Output the (x, y) coordinate of the center of the cell containing the given text.  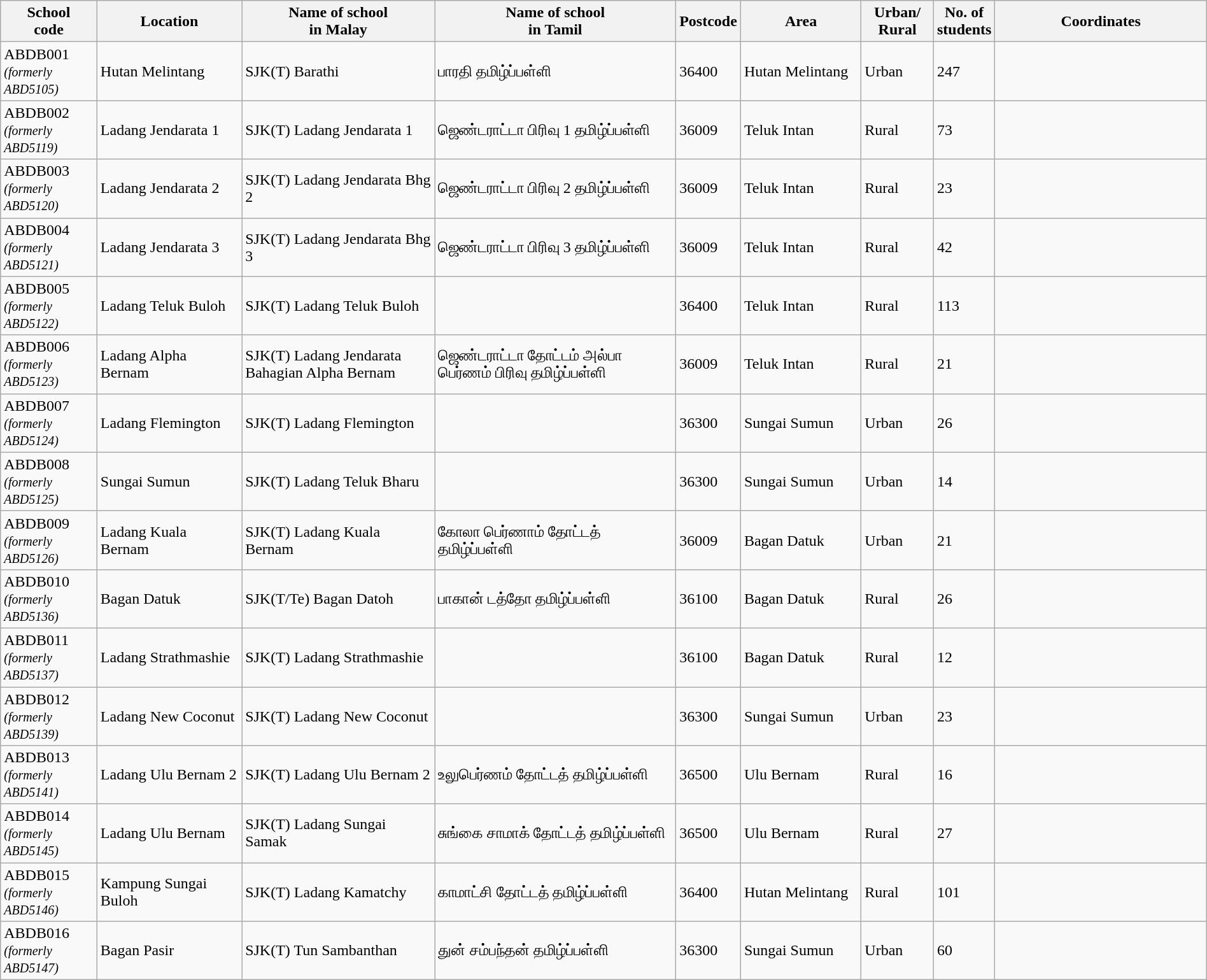
பாரதி தமிழ்ப்பள்ளி (555, 71)
Urban/Rural (898, 22)
SJK(T) Ladang Kamatchy (339, 892)
ABDB009(formerly ABD5126) (49, 540)
Ladang Alpha Bernam (169, 364)
Area (801, 22)
ஜெண்டராட்டா பிரிவு 3 தமிழ்ப்பள்ளி (555, 247)
16 (964, 775)
ABDB014(formerly ABD5145) (49, 834)
ABDB005(formerly ABD5122) (49, 306)
Location (169, 22)
Coordinates (1101, 22)
ABDB006(formerly ABD5123) (49, 364)
SJK(T) Tun Sambanthan (339, 951)
Name of schoolin Tamil (555, 22)
SJK(T) Ladang Flemington (339, 423)
12 (964, 657)
ABDB002(formerly ABD5119) (49, 130)
Ladang Flemington (169, 423)
247 (964, 71)
ABDB013(formerly ABD5141) (49, 775)
SJK(T) Ladang Jendarata Bahagian Alpha Bernam (339, 364)
60 (964, 951)
SJK(T) Ladang Teluk Buloh (339, 306)
Schoolcode (49, 22)
ABDB001(formerly ABD5105) (49, 71)
SJK(T) Ladang Kuala Bernam (339, 540)
113 (964, 306)
ஜெண்டராட்டா தோட்டம் அல்பா பெர்ணம் பிரிவு தமிழ்ப்பள்ளி (555, 364)
ABDB003(formerly ABD5120) (49, 188)
ABDB016(formerly ABD5147) (49, 951)
SJK(T) Barathi (339, 71)
SJK(T) Ladang Ulu Bernam 2 (339, 775)
42 (964, 247)
பாகான் டத்தோ தமிழ்ப்பள்ளி (555, 599)
SJK(T) Ladang Jendarata 1 (339, 130)
ABDB012(formerly ABD5139) (49, 716)
SJK(T/Te) Bagan Datoh (339, 599)
SJK(T) Ladang New Coconut (339, 716)
Ladang Ulu Bernam 2 (169, 775)
Ladang New Coconut (169, 716)
காமாட்சி தோட்டத் தமிழ்ப்பள்ளி (555, 892)
Postcode (709, 22)
ABDB010(formerly ABD5136) (49, 599)
SJK(T) Ladang Teluk Bharu (339, 481)
ABDB015(formerly ABD5146) (49, 892)
Ladang Jendarata 2 (169, 188)
Name of schoolin Malay (339, 22)
கோலா பெர்ணாம் தோட்டத் தமிழ்ப்பள்ளி (555, 540)
ABDB008(formerly ABD5125) (49, 481)
Ladang Strathmashie (169, 657)
ABDB007(formerly ABD5124) (49, 423)
ABDB011(formerly ABD5137) (49, 657)
SJK(T) Ladang Jendarata Bhg 2 (339, 188)
ABDB004(formerly ABD5121) (49, 247)
No. ofstudents (964, 22)
சுங்கை சாமாக் தோட்டத் தமிழ்ப்பள்ளி (555, 834)
Ladang Jendarata 1 (169, 130)
14 (964, 481)
ஜெண்டராட்டா பிரிவு 1 தமிழ்ப்பள்ளி (555, 130)
உலுபெர்ணம் தோட்டத் தமிழ்ப்பள்ளி (555, 775)
Bagan Pasir (169, 951)
27 (964, 834)
SJK(T) Ladang Sungai Samak (339, 834)
Ladang Teluk Buloh (169, 306)
SJK(T) Ladang Jendarata Bhg 3 (339, 247)
துன் சம்பந்தன் தமிழ்ப்பள்ளி (555, 951)
73 (964, 130)
Ladang Jendarata 3 (169, 247)
Ladang Ulu Bernam (169, 834)
Kampung Sungai Buloh (169, 892)
ஜெண்டராட்டா பிரிவு 2 தமிழ்ப்பள்ளி (555, 188)
101 (964, 892)
SJK(T) Ladang Strathmashie (339, 657)
Ladang Kuala Bernam (169, 540)
